Identify which cell holds the provided text, then report its (x, y) central coordinate. 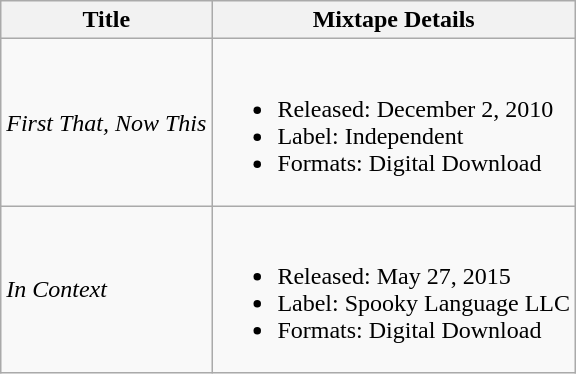
Released: December 2, 2010Label: IndependentFormats: Digital Download (394, 122)
In Context (106, 290)
Mixtape Details (394, 20)
Title (106, 20)
First That, Now This (106, 122)
Released: May 27, 2015Label: Spooky Language LLCFormats: Digital Download (394, 290)
